Extract the [x, y] coordinate from the center of the cell holding the provided text.  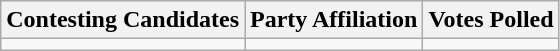
Contesting Candidates [123, 20]
Votes Polled [491, 20]
Party Affiliation [334, 20]
